Provide the [x, y] coordinate of the cell's center where the given text is located.  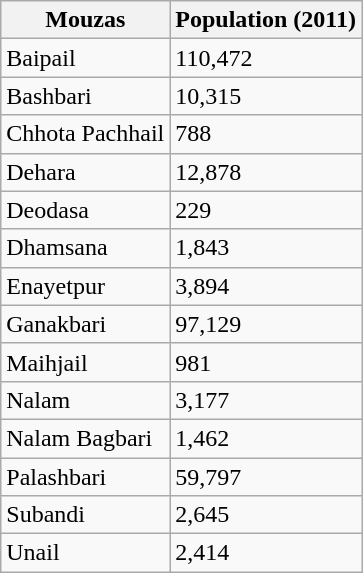
Deodasa [86, 210]
1,462 [266, 438]
Maihjail [86, 362]
97,129 [266, 324]
10,315 [266, 96]
59,797 [266, 477]
788 [266, 134]
Baipail [86, 58]
Enayetpur [86, 286]
Nalam Bagbari [86, 438]
2,645 [266, 515]
981 [266, 362]
Nalam [86, 400]
Mouzas [86, 20]
Unail [86, 553]
1,843 [266, 248]
3,894 [266, 286]
Bashbari [86, 96]
Dhamsana [86, 248]
229 [266, 210]
Ganakbari [86, 324]
Chhota Pachhail [86, 134]
Subandi [86, 515]
110,472 [266, 58]
Dehara [86, 172]
Palashbari [86, 477]
12,878 [266, 172]
Population (2011) [266, 20]
2,414 [266, 553]
3,177 [266, 400]
